Determine the (x, y) coordinate at the center of the cell enclosing the given text.  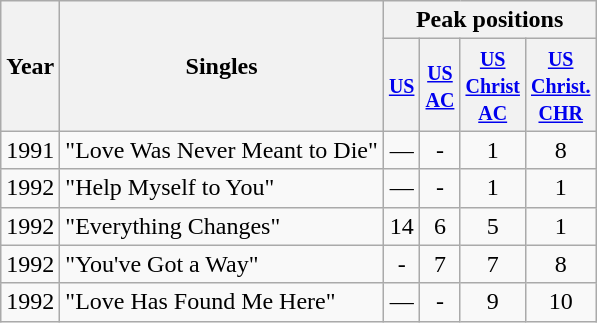
Singles (222, 66)
Year (30, 66)
"You've Got a Way" (222, 264)
USChristAC (493, 85)
"Love Has Found Me Here" (222, 302)
USAC (440, 85)
"Love Was Never Meant to Die" (222, 150)
US (402, 85)
6 (440, 226)
10 (560, 302)
1991 (30, 150)
14 (402, 226)
Peak positions (490, 20)
USChrist.CHR (560, 85)
9 (493, 302)
"Help Myself to You" (222, 188)
"Everything Changes" (222, 226)
5 (493, 226)
